Provide the (x, y) coordinate of the cell's center where the given text is located.  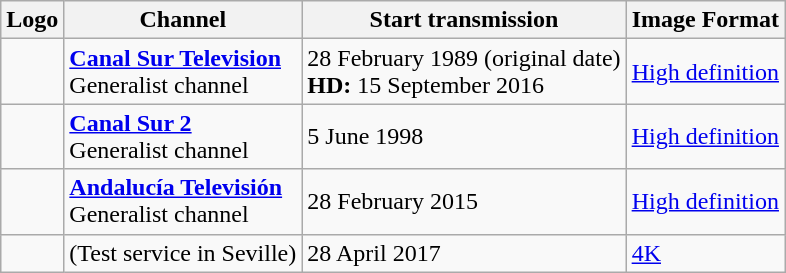
Channel (183, 20)
28 February 1989 (original date)HD: 15 September 2016 (464, 72)
28 February 2015 (464, 202)
Start transmission (464, 20)
4K (705, 253)
Logo (32, 20)
28 April 2017 (464, 253)
5 June 1998 (464, 136)
(Test service in Seville) (183, 253)
Image Format (705, 20)
Canal Sur TelevisionGeneralist channel (183, 72)
Andalucía TelevisiónGeneralist channel (183, 202)
Canal Sur 2Generalist channel (183, 136)
